For the text-containing cell, return its midpoint in (x, y) coordinate format. 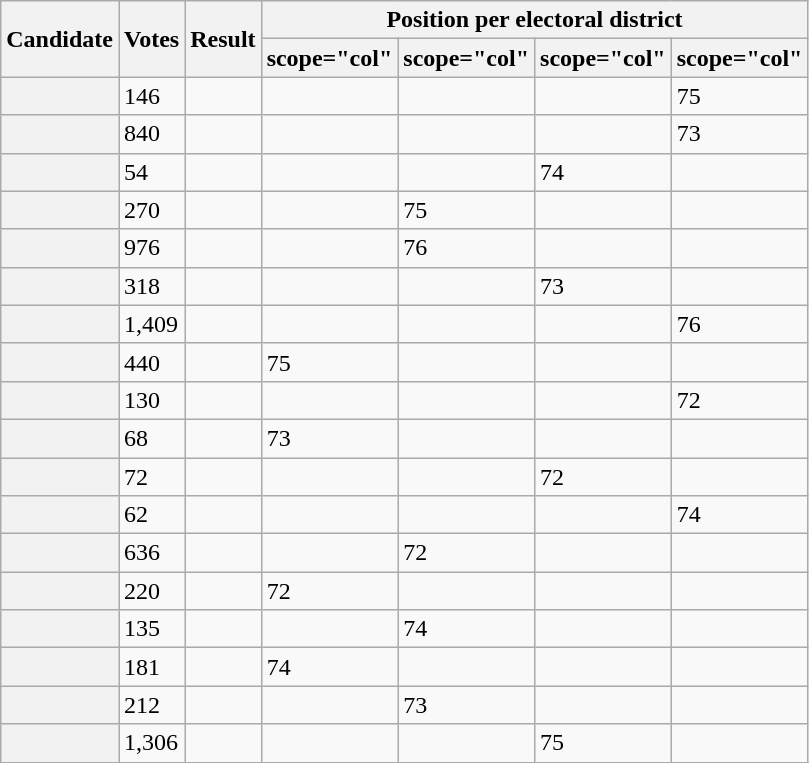
636 (151, 553)
318 (151, 286)
1,306 (151, 743)
181 (151, 667)
54 (151, 172)
220 (151, 591)
440 (151, 362)
62 (151, 515)
130 (151, 400)
Result (223, 39)
68 (151, 438)
270 (151, 210)
Candidate (60, 39)
1,409 (151, 324)
146 (151, 96)
135 (151, 629)
840 (151, 134)
212 (151, 705)
Votes (151, 39)
Position per electoral district (534, 20)
976 (151, 248)
